Identify which cell holds the provided text, then report its (X, Y) central coordinate. 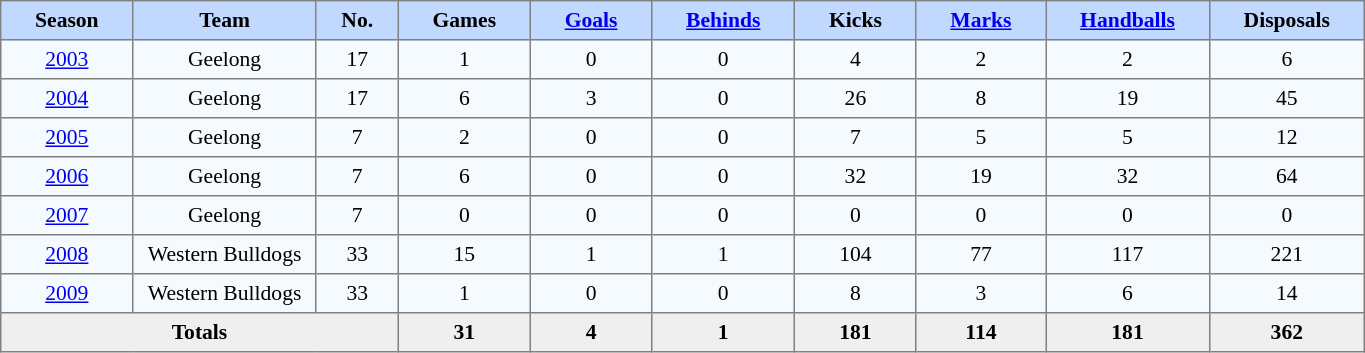
31 (464, 332)
Handballs (1128, 20)
2003 (67, 60)
2004 (67, 98)
12 (1286, 138)
Marks (981, 20)
2006 (67, 176)
221 (1286, 254)
77 (981, 254)
Season (67, 20)
2005 (67, 138)
2008 (67, 254)
114 (981, 332)
2007 (67, 216)
45 (1286, 98)
14 (1286, 294)
362 (1286, 332)
Totals (200, 332)
Goals (590, 20)
117 (1128, 254)
Kicks (856, 20)
2009 (67, 294)
Games (464, 20)
Team (224, 20)
15 (464, 254)
Disposals (1286, 20)
26 (856, 98)
64 (1286, 176)
No. (357, 20)
Behinds (724, 20)
104 (856, 254)
